Scan for the cell matching the given text and deliver its (x, y) coordinate at center. 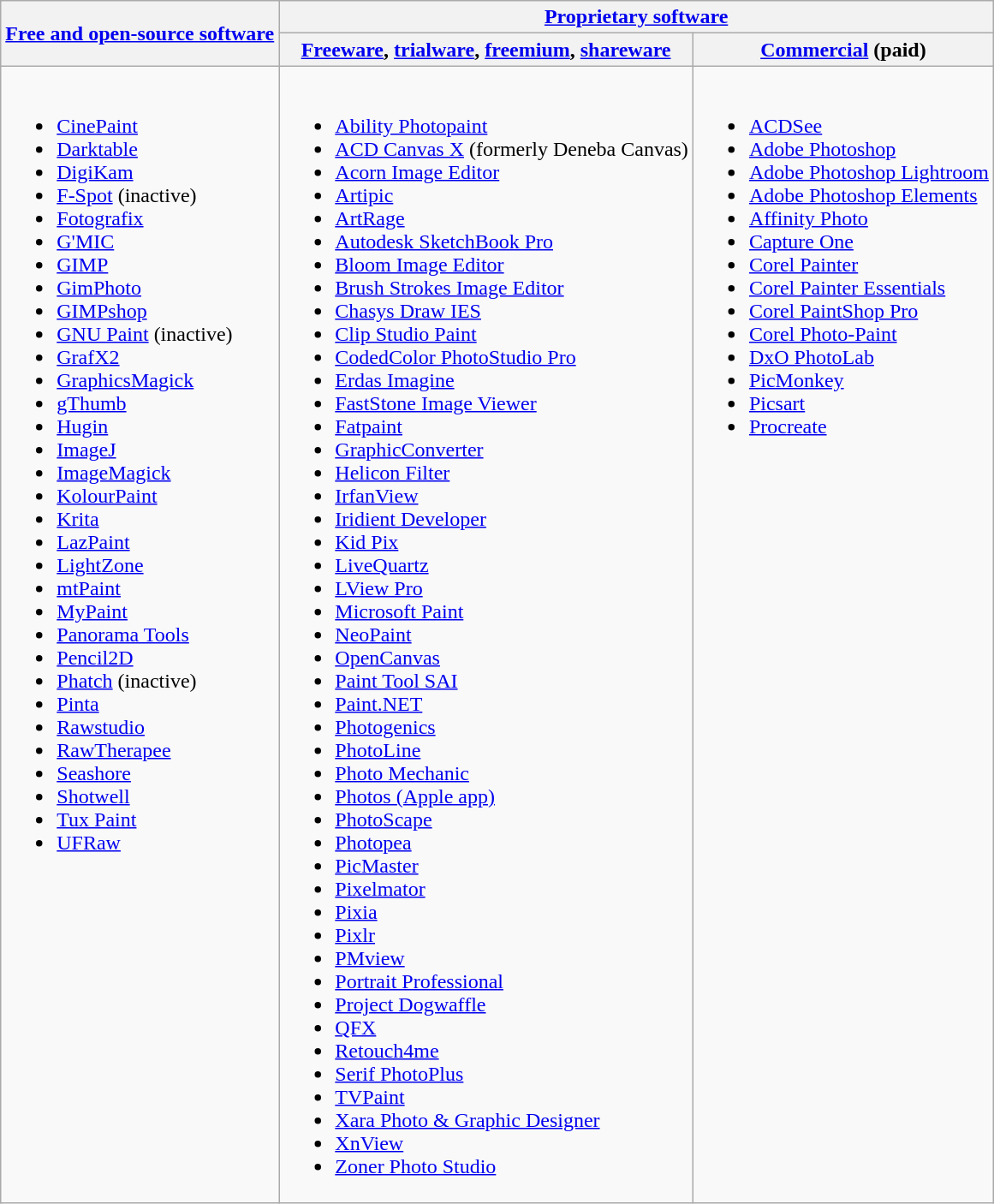
Commercial (paid) (842, 50)
Freeware, trialware, freemium, shareware (486, 50)
Free and open-source software (140, 33)
Proprietary software (637, 17)
